Provide the [x, y] coordinate of the cell's center where the given text is located.  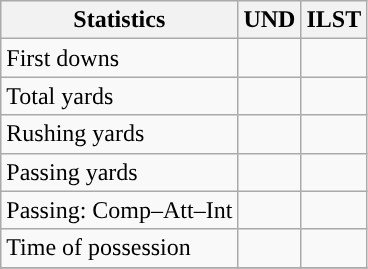
Time of possession [120, 248]
First downs [120, 58]
Passing yards [120, 172]
Statistics [120, 20]
Passing: Comp–Att–Int [120, 210]
ILST [334, 20]
UND [270, 20]
Total yards [120, 96]
Rushing yards [120, 134]
